Provide the [X, Y] coordinate of the cell's center where the given text is located.  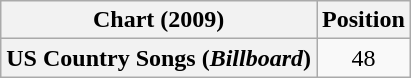
48 [364, 58]
Chart (2009) [159, 20]
Position [364, 20]
US Country Songs (Billboard) [159, 58]
